Capture the cell that displays the provided text and extract its [X, Y] central coordinate. 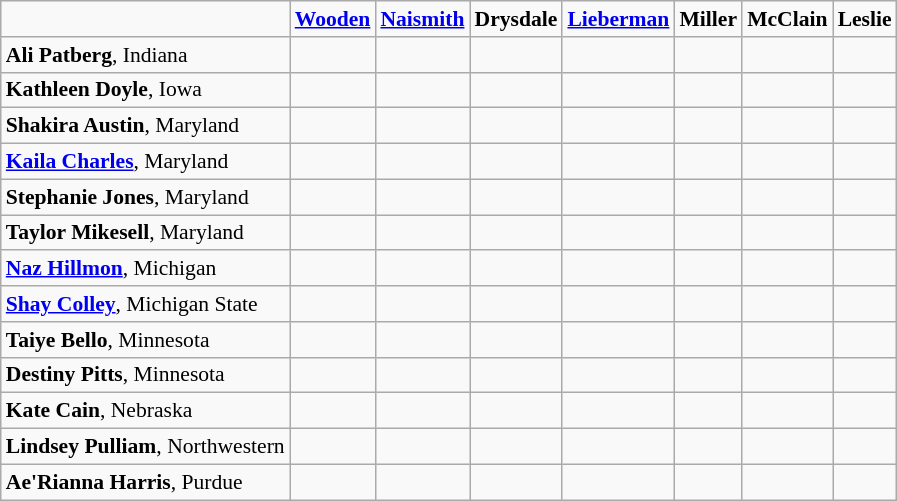
Naz Hillmon, Michigan [146, 269]
Taiye Bello, Minnesota [146, 340]
Wooden [333, 19]
Taylor Mikesell, Maryland [146, 233]
Naismith [422, 19]
Drysdale [516, 19]
Kaila Charles, Maryland [146, 162]
Kate Cain, Nebraska [146, 411]
Stephanie Jones, Maryland [146, 197]
Ae'Rianna Harris, Purdue [146, 482]
Shay Colley, Michigan State [146, 304]
McClain [787, 19]
Ali Patberg, Indiana [146, 55]
Destiny Pitts, Minnesota [146, 375]
Leslie [865, 19]
Lieberman [618, 19]
Kathleen Doyle, Iowa [146, 90]
Lindsey Pulliam, Northwestern [146, 447]
Miller [708, 19]
Shakira Austin, Maryland [146, 126]
